Pinpoint the cell where the given text exists, returning its [X, Y] midpoint coordinate. 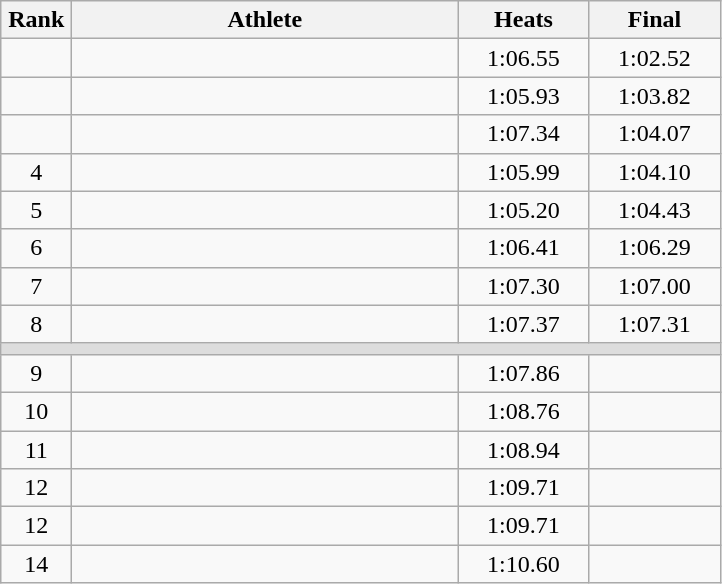
10 [36, 411]
1:07.34 [524, 134]
4 [36, 172]
11 [36, 449]
1:05.20 [524, 210]
1:02.52 [654, 58]
1:08.76 [524, 411]
8 [36, 324]
Heats [524, 20]
1:07.00 [654, 286]
14 [36, 564]
1:10.60 [524, 564]
1:04.07 [654, 134]
9 [36, 373]
1:07.30 [524, 286]
1:05.99 [524, 172]
Rank [36, 20]
1:03.82 [654, 96]
Final [654, 20]
1:06.55 [524, 58]
1:07.86 [524, 373]
7 [36, 286]
1:04.43 [654, 210]
Athlete [265, 20]
1:07.31 [654, 324]
1:07.37 [524, 324]
1:06.41 [524, 248]
1:05.93 [524, 96]
5 [36, 210]
1:04.10 [654, 172]
1:08.94 [524, 449]
6 [36, 248]
1:06.29 [654, 248]
